Provide the (x, y) coordinate of the cell's center where the given text is located.  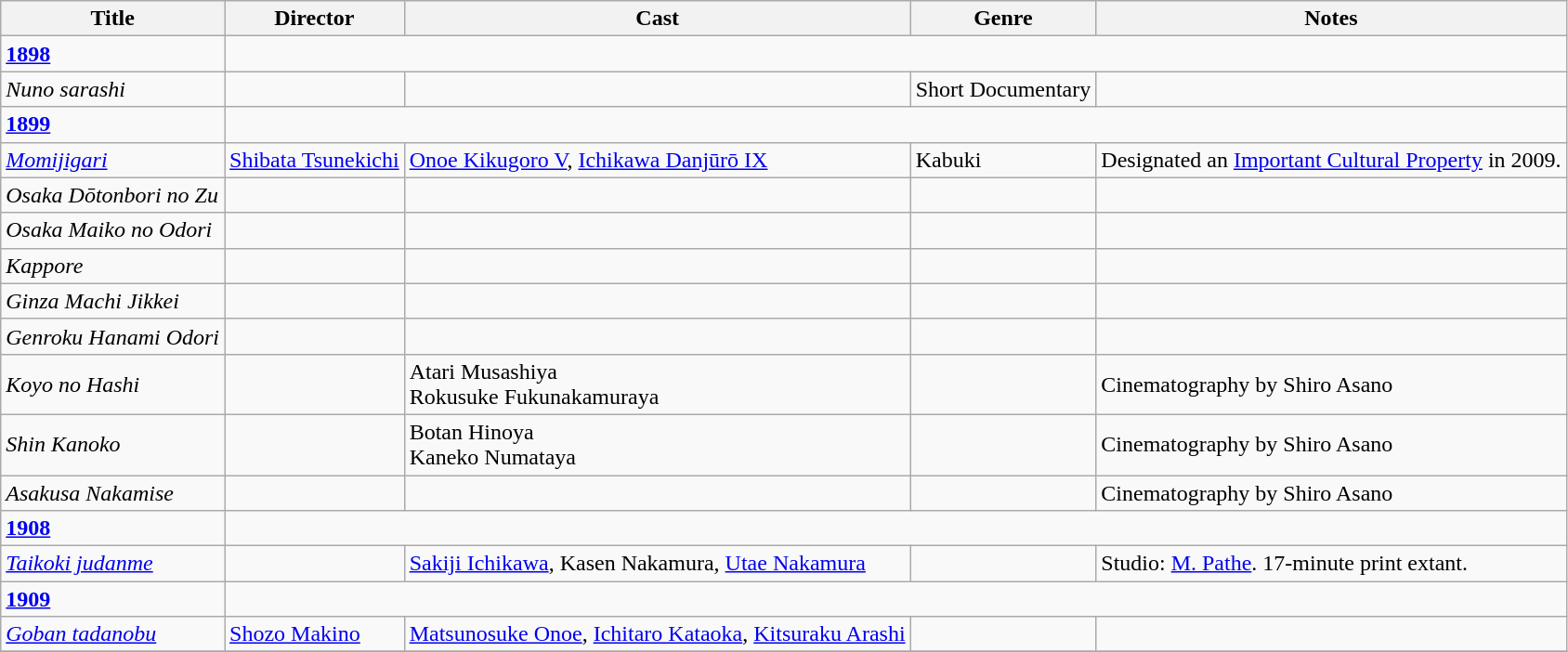
Matsunosuke Onoe, Ichitaro Kataoka, Kitsuraku Arashi (658, 634)
Ginza Machi Jikkei (113, 301)
Genroku Hanami Odori (113, 336)
Sakiji Ichikawa, Kasen Nakamura, Utae Nakamura (658, 564)
Cast (658, 19)
Osaka Maiko no Odori (113, 230)
1898 (113, 54)
Shibata Tsunekichi (315, 160)
Notes (1331, 19)
Shozo Makino (315, 634)
Taikoki judanme (113, 564)
1908 (113, 528)
Atari MusashiyaRokusuke Fukunakamuraya (658, 385)
Asakusa Nakamise (113, 493)
Kabuki (1003, 160)
Kappore (113, 266)
1909 (113, 599)
Director (315, 19)
Nuno sarashi (113, 89)
Short Documentary (1003, 89)
Koyo no Hashi (113, 385)
Shin Kanoko (113, 444)
Goban tadanobu (113, 634)
Designated an Important Cultural Property in 2009. (1331, 160)
Momijigari (113, 160)
Genre (1003, 19)
Onoe Kikugoro V, Ichikawa Danjūrō IX (658, 160)
Title (113, 19)
1899 (113, 124)
Studio: M. Pathe. 17-minute print extant. (1331, 564)
Osaka Dōtonbori no Zu (113, 195)
Botan HinoyaKaneko Numataya (658, 444)
